Extract the [x, y] coordinate from the center of the cell holding the provided text.  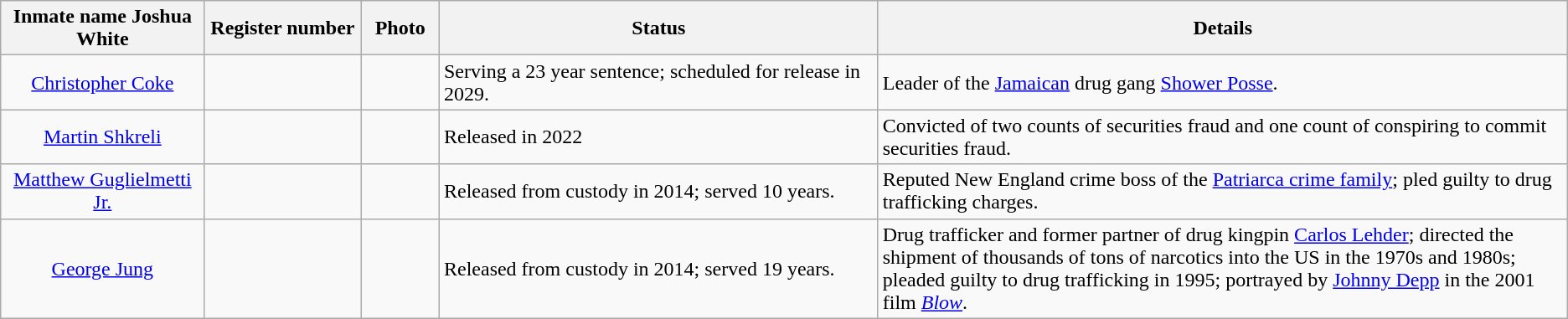
Reputed New England crime boss of the Patriarca crime family; pled guilty to drug trafficking charges. [1223, 191]
Christopher Coke [102, 82]
George Jung [102, 268]
Convicted of two counts of securities fraud and one count of conspiring to commit securities fraud. [1223, 137]
Released from custody in 2014; served 10 years. [658, 191]
Released in 2022 [658, 137]
Photo [400, 28]
Details [1223, 28]
Leader of the Jamaican drug gang Shower Posse. [1223, 82]
Inmate name Joshua White [102, 28]
Status [658, 28]
Register number [283, 28]
Released from custody in 2014; served 19 years. [658, 268]
Serving a 23 year sentence; scheduled for release in 2029. [658, 82]
Matthew Guglielmetti Jr. [102, 191]
Martin Shkreli [102, 137]
